Return (x, y) of the center of cell containing provided text 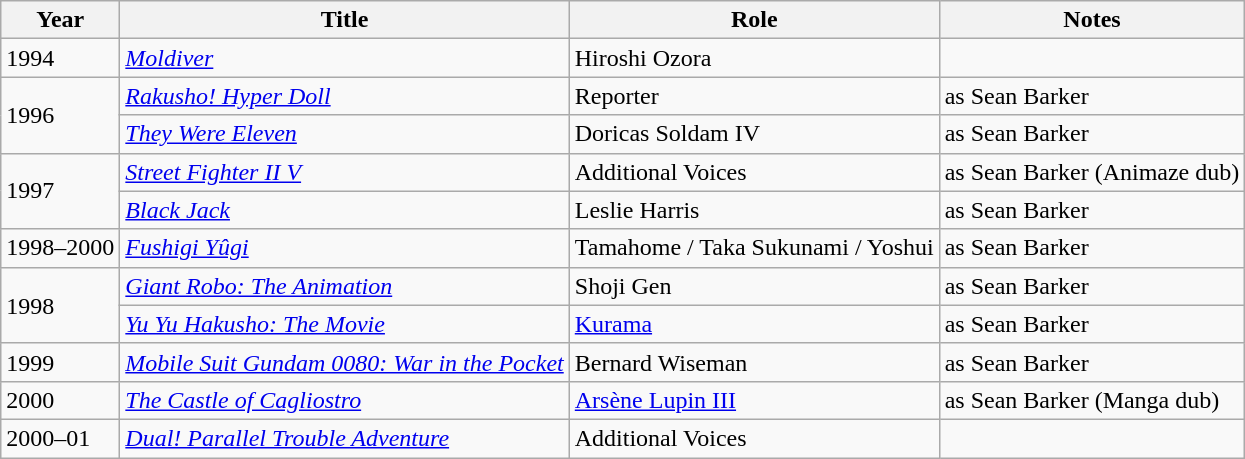
2000–01 (60, 438)
The Castle of Cagliostro (344, 400)
1994 (60, 58)
Fushigi Yûgi (344, 248)
They Were Eleven (344, 134)
Reporter (754, 96)
Street Fighter II V (344, 172)
1998–2000 (60, 248)
1996 (60, 115)
Mobile Suit Gundam 0080: War in the Pocket (344, 362)
Dual! Parallel Trouble Adventure (344, 438)
Year (60, 20)
2000 (60, 400)
Leslie Harris (754, 210)
1997 (60, 191)
Tamahome / Taka Sukunami / Yoshui (754, 248)
Bernard Wiseman (754, 362)
Kurama (754, 324)
as Sean Barker (Manga dub) (1092, 400)
Doricas Soldam IV (754, 134)
Giant Robo: The Animation (344, 286)
Shoji Gen (754, 286)
Yu Yu Hakusho: The Movie (344, 324)
Role (754, 20)
Title (344, 20)
as Sean Barker (Animaze dub) (1092, 172)
1998 (60, 305)
Rakusho! Hyper Doll (344, 96)
Notes (1092, 20)
Hiroshi Ozora (754, 58)
Arsène Lupin III (754, 400)
1999 (60, 362)
Moldiver (344, 58)
Black Jack (344, 210)
